Output the [X, Y] coordinate of the center of the cell containing the given text.  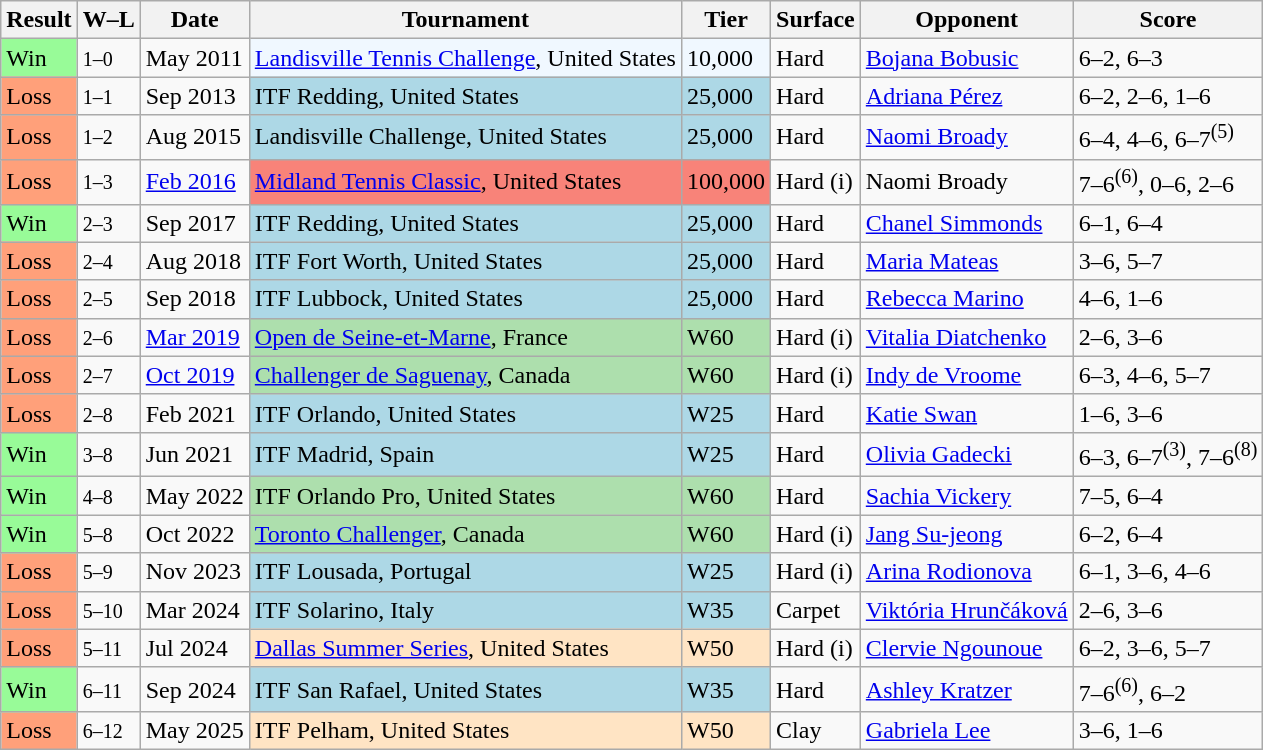
Tier [726, 20]
Carpet [816, 610]
6–3, 4–6, 5–7 [1168, 375]
6–1, 3–6, 4–6 [1168, 572]
May 2022 [194, 496]
Sep 2013 [194, 96]
1–2 [108, 138]
Jang Su-jeong [966, 534]
Feb 2021 [194, 413]
Ashley Kratzer [966, 690]
Score [1168, 20]
Oct 2019 [194, 375]
ITF Solarino, Italy [465, 610]
Jul 2024 [194, 648]
ITF Fort Worth, United States [465, 261]
Rebecca Marino [966, 299]
Challenger de Saguenay, Canada [465, 375]
10,000 [726, 58]
Chanel Simmonds [966, 223]
Dallas Summer Series, United States [465, 648]
4–6, 1–6 [1168, 299]
Clay [816, 731]
5–10 [108, 610]
Mar 2024 [194, 610]
Sep 2018 [194, 299]
7–6(6), 6–2 [1168, 690]
2–3 [108, 223]
May 2011 [194, 58]
ITF Lousada, Portugal [465, 572]
Open de Seine-et-Marne, France [465, 337]
Result [39, 20]
6–2, 3–6, 5–7 [1168, 648]
7–6(6), 0–6, 2–6 [1168, 182]
2–5 [108, 299]
6–2, 6–3 [1168, 58]
6–2, 2–6, 1–6 [1168, 96]
6–11 [108, 690]
Gabriela Lee [966, 731]
Adriana Pérez [966, 96]
1–3 [108, 182]
Landisville Challenge, United States [465, 138]
Indy de Vroome [966, 375]
5–9 [108, 572]
ITF Madrid, Spain [465, 454]
6–4, 4–6, 6–7(5) [1168, 138]
Katie Swan [966, 413]
Landisville Tennis Challenge, United States [465, 58]
Sep 2024 [194, 690]
Vitalia Diatchenko [966, 337]
ITF San Rafael, United States [465, 690]
ITF Orlando, United States [465, 413]
Bojana Bobusic [966, 58]
4–8 [108, 496]
Opponent [966, 20]
Sep 2017 [194, 223]
Clervie Ngounoue [966, 648]
ITF Orlando Pro, United States [465, 496]
Arina Rodionova [966, 572]
Feb 2016 [194, 182]
6–1, 6–4 [1168, 223]
3–6, 1–6 [1168, 731]
Surface [816, 20]
Oct 2022 [194, 534]
2–8 [108, 413]
100,000 [726, 182]
Viktória Hrunčáková [966, 610]
3–8 [108, 454]
2–4 [108, 261]
Sachia Vickery [966, 496]
6–12 [108, 731]
Olivia Gadecki [966, 454]
Jun 2021 [194, 454]
6–3, 6–7(3), 7–6(8) [1168, 454]
ITF Pelham, United States [465, 731]
W–L [108, 20]
2–6 [108, 337]
6–2, 6–4 [1168, 534]
1–6, 3–6 [1168, 413]
2–7 [108, 375]
5–11 [108, 648]
1–1 [108, 96]
1–0 [108, 58]
Date [194, 20]
5–8 [108, 534]
Midland Tennis Classic, United States [465, 182]
ITF Lubbock, United States [465, 299]
Aug 2015 [194, 138]
Tournament [465, 20]
Toronto Challenger, Canada [465, 534]
Mar 2019 [194, 337]
Aug 2018 [194, 261]
Nov 2023 [194, 572]
May 2025 [194, 731]
Maria Mateas [966, 261]
3–6, 5–7 [1168, 261]
7–5, 6–4 [1168, 496]
